Pinpoint the cell where the given text exists, returning its (X, Y) midpoint coordinate. 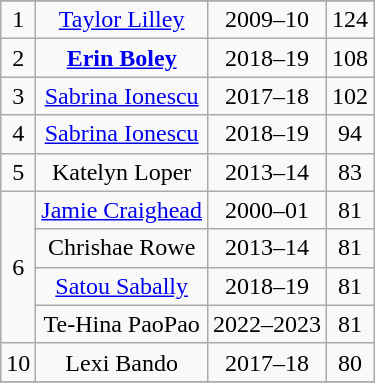
124 (350, 20)
Erin Boley (122, 58)
Jamie Craighead (122, 210)
2 (18, 58)
80 (350, 362)
Katelyn Loper (122, 172)
Taylor Lilley (122, 20)
Lexi Bando (122, 362)
Chrishae Rowe (122, 248)
2022–2023 (266, 324)
3 (18, 96)
5 (18, 172)
Satou Sabally (122, 286)
1 (18, 20)
102 (350, 96)
2000–01 (266, 210)
4 (18, 134)
Te-Hina PaoPao (122, 324)
2009–10 (266, 20)
94 (350, 134)
10 (18, 362)
6 (18, 267)
83 (350, 172)
108 (350, 58)
